Pinpoint the cell where the given text exists, returning its [X, Y] midpoint coordinate. 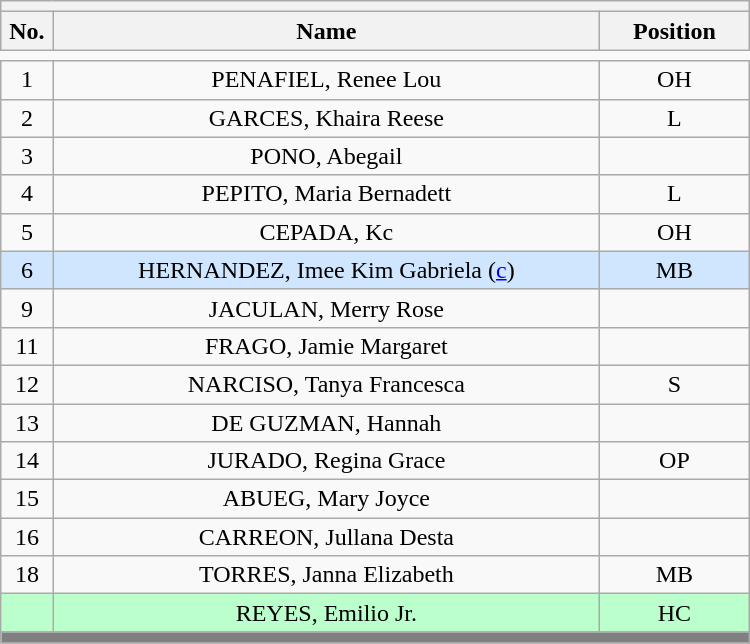
JURADO, Regina Grace [326, 461]
Position [675, 31]
15 [27, 499]
4 [27, 194]
HC [675, 613]
REYES, Emilio Jr. [326, 613]
NARCISO, Tanya Francesca [326, 384]
TORRES, Janna Elizabeth [326, 575]
JACULAN, Merry Rose [326, 308]
HERNANDEZ, Imee Kim Gabriela (c) [326, 270]
12 [27, 384]
S [675, 384]
ABUEG, Mary Joyce [326, 499]
3 [27, 156]
9 [27, 308]
18 [27, 575]
Name [326, 31]
OP [675, 461]
PENAFIEL, Renee Lou [326, 80]
13 [27, 423]
1 [27, 80]
5 [27, 232]
PONO, Abegail [326, 156]
6 [27, 270]
14 [27, 461]
2 [27, 118]
CEPADA, Kc [326, 232]
11 [27, 346]
No. [27, 31]
CARREON, Jullana Desta [326, 537]
FRAGO, Jamie Margaret [326, 346]
16 [27, 537]
PEPITO, Maria Bernadett [326, 194]
GARCES, Khaira Reese [326, 118]
DE GUZMAN, Hannah [326, 423]
